Capture the cell that displays the provided text and extract its (x, y) central coordinate. 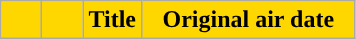
Original air date (248, 20)
Title (112, 20)
